Locate the cell with the specified text and output its (x, y) center coordinate. 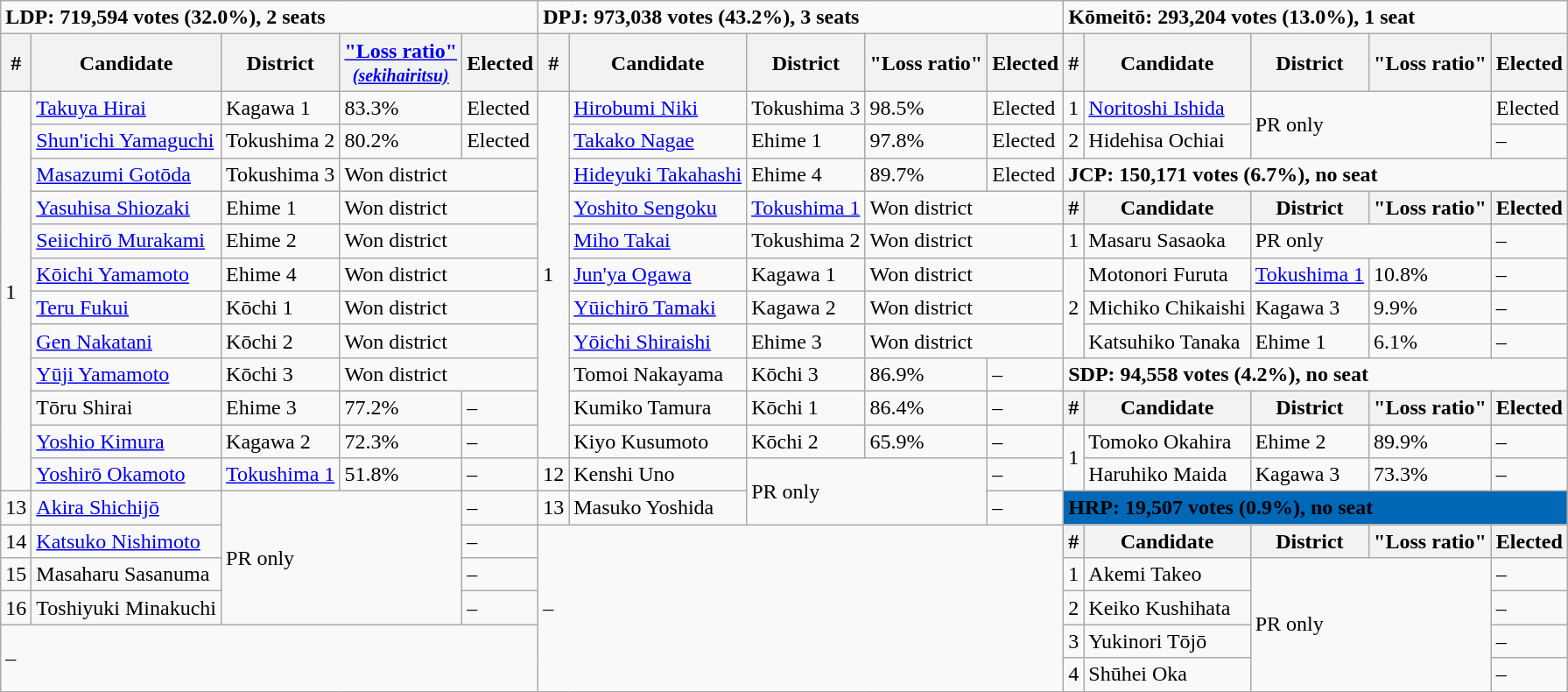
3 (1073, 641)
Yoshio Kimura (126, 441)
80.2% (401, 141)
"Loss ratio"(sekihairitsu) (401, 63)
9.9% (1431, 307)
Motonori Furuta (1167, 274)
Haruhiko Maida (1167, 475)
Katsuhiko Tanaka (1167, 341)
Kiyo Kusumoto (658, 441)
Hideyuki Takahashi (658, 174)
Kenshi Uno (658, 475)
Akira Shichijō (126, 508)
72.3% (401, 441)
Kōmeitō: 293,204 votes (13.0%), 1 seat (1316, 18)
Takuya Hirai (126, 108)
86.9% (926, 374)
JCP: 150,171 votes (6.7%), no seat (1316, 174)
Tomoi Nakayama (658, 374)
6.1% (1431, 341)
Miho Takai (658, 241)
Hidehisa Ochiai (1167, 141)
Masuko Yoshida (658, 508)
Yukinori Tōjō (1167, 641)
12 (553, 475)
4 (1073, 674)
Toshiyuki Minakuchi (126, 608)
77.2% (401, 407)
Masaru Sasaoka (1167, 241)
98.5% (926, 108)
Kumiko Tamura (658, 407)
Tōru Shirai (126, 407)
51.8% (401, 475)
DPJ: 973,038 votes (43.2%), 3 seats (801, 18)
83.3% (401, 108)
SDP: 94,558 votes (4.2%), no seat (1316, 374)
Yoshito Sengoku (658, 208)
Akemi Takeo (1167, 575)
97.8% (926, 141)
Keiko Kushihata (1167, 608)
Yūji Yamamoto (126, 374)
Yūichirō Tamaki (658, 307)
Masaharu Sasanuma (126, 575)
Yōichi Shiraishi (658, 341)
Gen Nakatani (126, 341)
Yasuhisa Shiozaki (126, 208)
10.8% (1431, 274)
Hirobumi Niki (658, 108)
Seiichirō Murakami (126, 241)
Jun'ya Ogawa (658, 274)
73.3% (1431, 475)
Teru Fukui (126, 307)
Kōichi Yamamoto (126, 274)
65.9% (926, 441)
Shūhei Oka (1167, 674)
86.4% (926, 407)
89.9% (1431, 441)
LDP: 719,594 votes (32.0%), 2 seats (270, 18)
14 (16, 541)
Masazumi Gotōda (126, 174)
HRP: 19,507 votes (0.9%), no seat (1316, 508)
Katsuko Nishimoto (126, 541)
Yoshirō Okamoto (126, 475)
15 (16, 575)
Michiko Chikaishi (1167, 307)
16 (16, 608)
Tomoko Okahira (1167, 441)
Noritoshi Ishida (1167, 108)
Takako Nagae (658, 141)
Shun'ichi Yamaguchi (126, 141)
89.7% (926, 174)
